Find where the given text appears and provide that cell's center as [X, Y] coordinate. 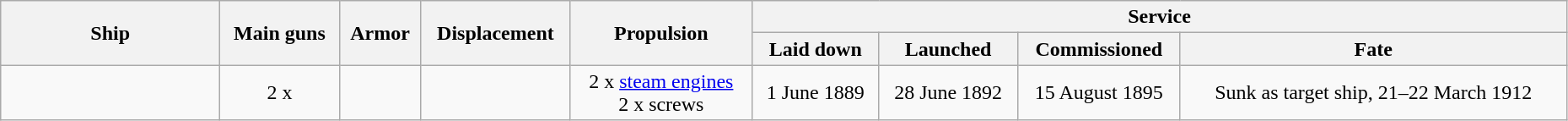
Ship [110, 33]
2 x steam engines2 x screws [661, 93]
15 August 1895 [1098, 93]
Fate [1373, 49]
Sunk as target ship, 21–22 March 1912 [1373, 93]
1 June 1889 [816, 93]
Launched [948, 49]
Displacement [496, 33]
Propulsion [661, 33]
Commissioned [1098, 49]
Armor [380, 33]
2 x [280, 93]
28 June 1892 [948, 93]
Service [1160, 17]
Laid down [816, 49]
Main guns [280, 33]
